Determine the (x, y) coordinate at the center of the cell enclosing the given text.  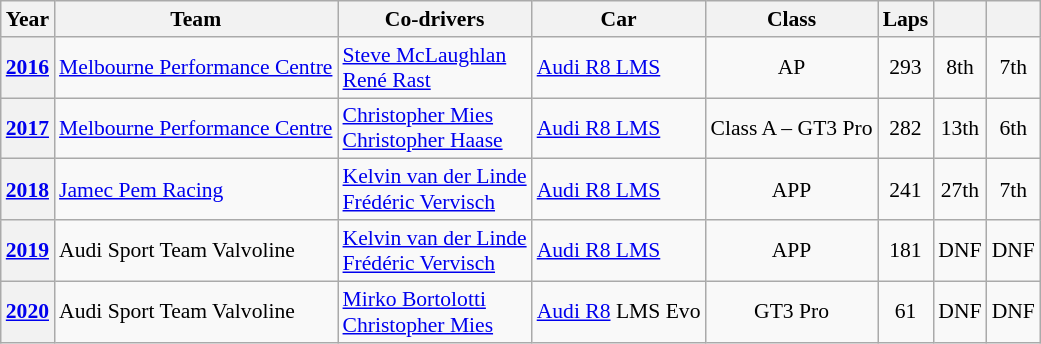
Car (619, 19)
Steve McLaughlan René Rast (435, 68)
Jamec Pem Racing (196, 190)
61 (906, 312)
282 (906, 128)
Class A – GT3 Pro (792, 128)
GT3 Pro (792, 312)
Team (196, 19)
27th (960, 190)
Year (28, 19)
Co-drivers (435, 19)
2017 (28, 128)
2016 (28, 68)
2018 (28, 190)
Christopher Mies Christopher Haase (435, 128)
Mirko Bortolotti Christopher Mies (435, 312)
8th (960, 68)
2019 (28, 250)
293 (906, 68)
AP (792, 68)
Class (792, 19)
Audi R8 LMS Evo (619, 312)
181 (906, 250)
Laps (906, 19)
2020 (28, 312)
241 (906, 190)
6th (1014, 128)
13th (960, 128)
